For the text-containing cell, return its midpoint in (X, Y) coordinate format. 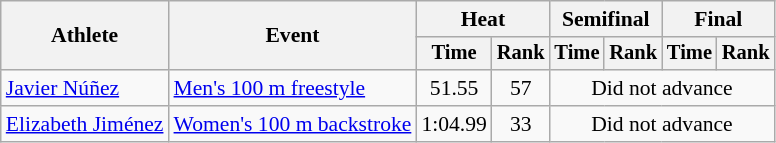
Final (718, 19)
57 (521, 88)
Javier Núñez (85, 88)
Athlete (85, 36)
Elizabeth Jiménez (85, 124)
Men's 100 m freestyle (293, 88)
Women's 100 m backstroke (293, 124)
33 (521, 124)
1:04.99 (454, 124)
Event (293, 36)
Heat (482, 19)
Semifinal (605, 19)
51.55 (454, 88)
